Provide the [x, y] coordinate of the cell's center where the given text is located.  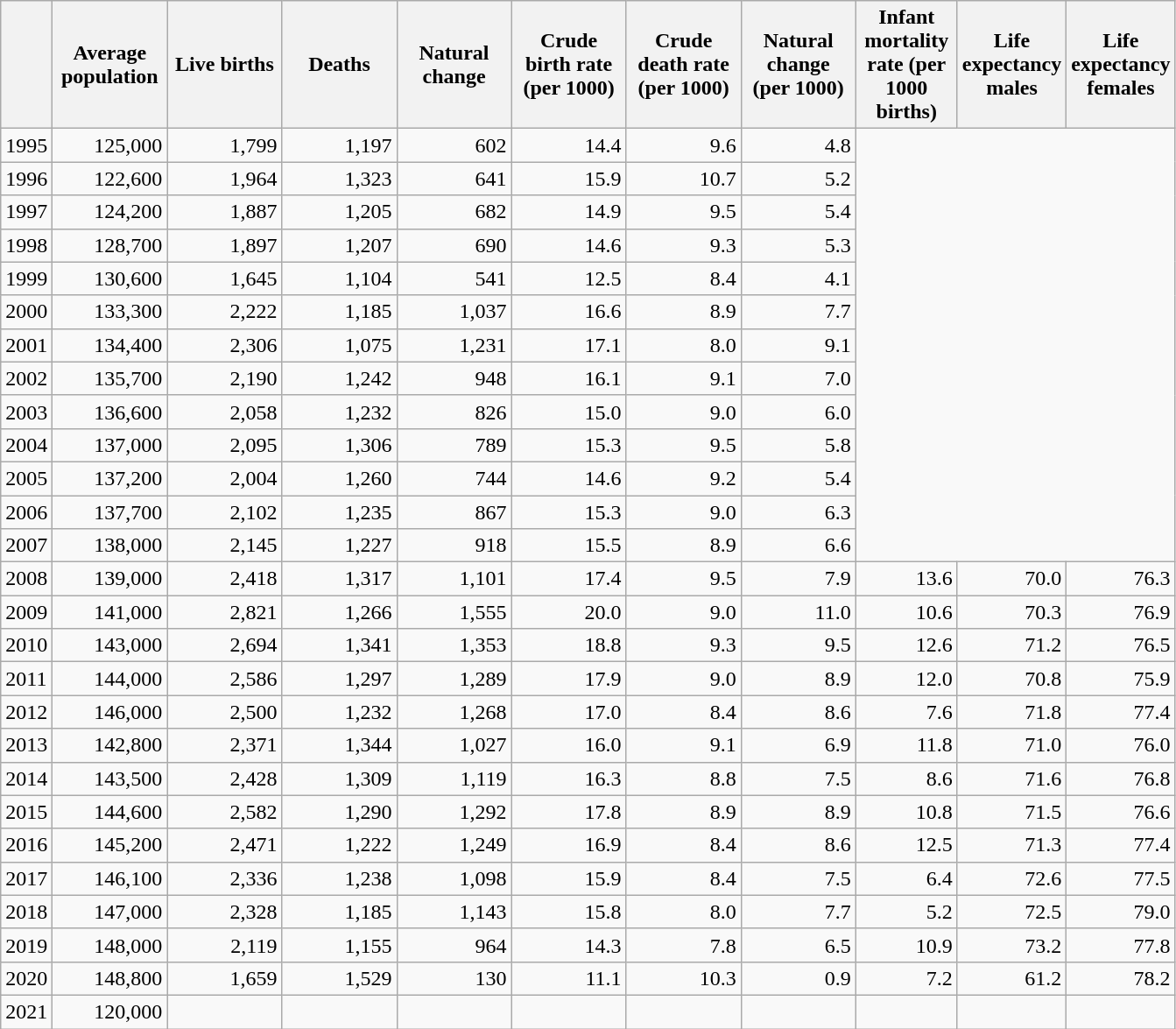
76.3 [1121, 579]
2007 [26, 546]
1,260 [340, 478]
1,323 [340, 179]
16.3 [569, 779]
2015 [26, 812]
70.3 [1011, 612]
9.2 [683, 478]
1,799 [224, 145]
142,800 [110, 745]
76.6 [1121, 812]
141,000 [110, 612]
2,145 [224, 546]
10.8 [906, 812]
2002 [26, 378]
2005 [26, 478]
71.0 [1011, 745]
10.7 [683, 179]
11.1 [569, 978]
76.8 [1121, 779]
1,222 [340, 845]
7.2 [906, 978]
14.4 [569, 145]
1995 [26, 145]
71.6 [1011, 779]
2,428 [224, 779]
6.9 [799, 745]
1,242 [340, 378]
12.6 [906, 645]
1,353 [454, 645]
143,000 [110, 645]
Average population [110, 65]
1,306 [340, 445]
17.9 [569, 679]
72.6 [1011, 878]
6.0 [799, 412]
9.6 [683, 145]
61.2 [1011, 978]
12.0 [906, 679]
11.0 [799, 612]
1,227 [340, 546]
1,964 [224, 179]
2,222 [224, 312]
2001 [26, 345]
2018 [26, 912]
76.0 [1121, 745]
2011 [26, 679]
2010 [26, 645]
0.9 [799, 978]
15.8 [569, 912]
1,119 [454, 779]
1,297 [340, 679]
826 [454, 412]
2,821 [224, 612]
15.0 [569, 412]
6.5 [799, 945]
71.8 [1011, 712]
144,000 [110, 679]
2,306 [224, 345]
2003 [26, 412]
1,037 [454, 312]
148,000 [110, 945]
2,004 [224, 478]
1,075 [340, 345]
2,586 [224, 679]
1996 [26, 179]
1,205 [340, 212]
144,600 [110, 812]
7.0 [799, 378]
20.0 [569, 612]
146,100 [110, 878]
133,300 [110, 312]
134,400 [110, 345]
Natural change (per 1000) [799, 65]
2012 [26, 712]
17.1 [569, 345]
2,694 [224, 645]
72.5 [1011, 912]
2,336 [224, 878]
1,266 [340, 612]
16.9 [569, 845]
918 [454, 546]
71.3 [1011, 845]
2,471 [224, 845]
Live births [224, 65]
541 [454, 278]
2013 [26, 745]
2016 [26, 845]
744 [454, 478]
Natural change [454, 65]
2,418 [224, 579]
602 [454, 145]
145,200 [110, 845]
137,000 [110, 445]
964 [454, 945]
1,341 [340, 645]
2,328 [224, 912]
6.4 [906, 878]
789 [454, 445]
1,645 [224, 278]
124,200 [110, 212]
2009 [26, 612]
1,897 [224, 245]
1,143 [454, 912]
1,555 [454, 612]
146,000 [110, 712]
16.6 [569, 312]
10.3 [683, 978]
6.6 [799, 546]
Crude death rate (per 1000) [683, 65]
14.9 [569, 212]
10.9 [906, 945]
2,582 [224, 812]
1,317 [340, 579]
Infant mortality rate (per 1000 births) [906, 65]
1,292 [454, 812]
Life expectancy females [1121, 65]
1,101 [454, 579]
70.0 [1011, 579]
128,700 [110, 245]
1,238 [340, 878]
1,155 [340, 945]
2004 [26, 445]
16.1 [569, 378]
7.9 [799, 579]
11.8 [906, 745]
867 [454, 512]
1,887 [224, 212]
139,000 [110, 579]
79.0 [1121, 912]
2,102 [224, 512]
2006 [26, 512]
1,529 [340, 978]
7.8 [683, 945]
2019 [26, 945]
2,058 [224, 412]
2,500 [224, 712]
1,290 [340, 812]
2,095 [224, 445]
1,098 [454, 878]
125,000 [110, 145]
690 [454, 245]
1,309 [340, 779]
70.8 [1011, 679]
76.9 [1121, 612]
14.3 [569, 945]
1,235 [340, 512]
6.3 [799, 512]
641 [454, 179]
1,197 [340, 145]
1,659 [224, 978]
1,289 [454, 679]
78.2 [1121, 978]
1,207 [340, 245]
122,600 [110, 179]
137,700 [110, 512]
136,600 [110, 412]
4.1 [799, 278]
77.5 [1121, 878]
2017 [26, 878]
5.3 [799, 245]
15.5 [569, 546]
13.6 [906, 579]
1997 [26, 212]
76.5 [1121, 645]
71.5 [1011, 812]
16.0 [569, 745]
2020 [26, 978]
1,268 [454, 712]
1,344 [340, 745]
2,190 [224, 378]
Deaths [340, 65]
1,027 [454, 745]
130 [454, 978]
Life expectancy males [1011, 65]
148,800 [110, 978]
2,119 [224, 945]
948 [454, 378]
5.8 [799, 445]
73.2 [1011, 945]
1,249 [454, 845]
130,600 [110, 278]
8.8 [683, 779]
1,104 [340, 278]
18.8 [569, 645]
138,000 [110, 546]
17.4 [569, 579]
75.9 [1121, 679]
682 [454, 212]
2014 [26, 779]
77.8 [1121, 945]
2008 [26, 579]
2021 [26, 1011]
71.2 [1011, 645]
1999 [26, 278]
17.0 [569, 712]
1998 [26, 245]
135,700 [110, 378]
10.6 [906, 612]
137,200 [110, 478]
120,000 [110, 1011]
4.8 [799, 145]
1,231 [454, 345]
2,371 [224, 745]
2000 [26, 312]
147,000 [110, 912]
17.8 [569, 812]
143,500 [110, 779]
7.6 [906, 712]
Crude birth rate (per 1000) [569, 65]
